Return (X, Y) of the center of cell containing provided text 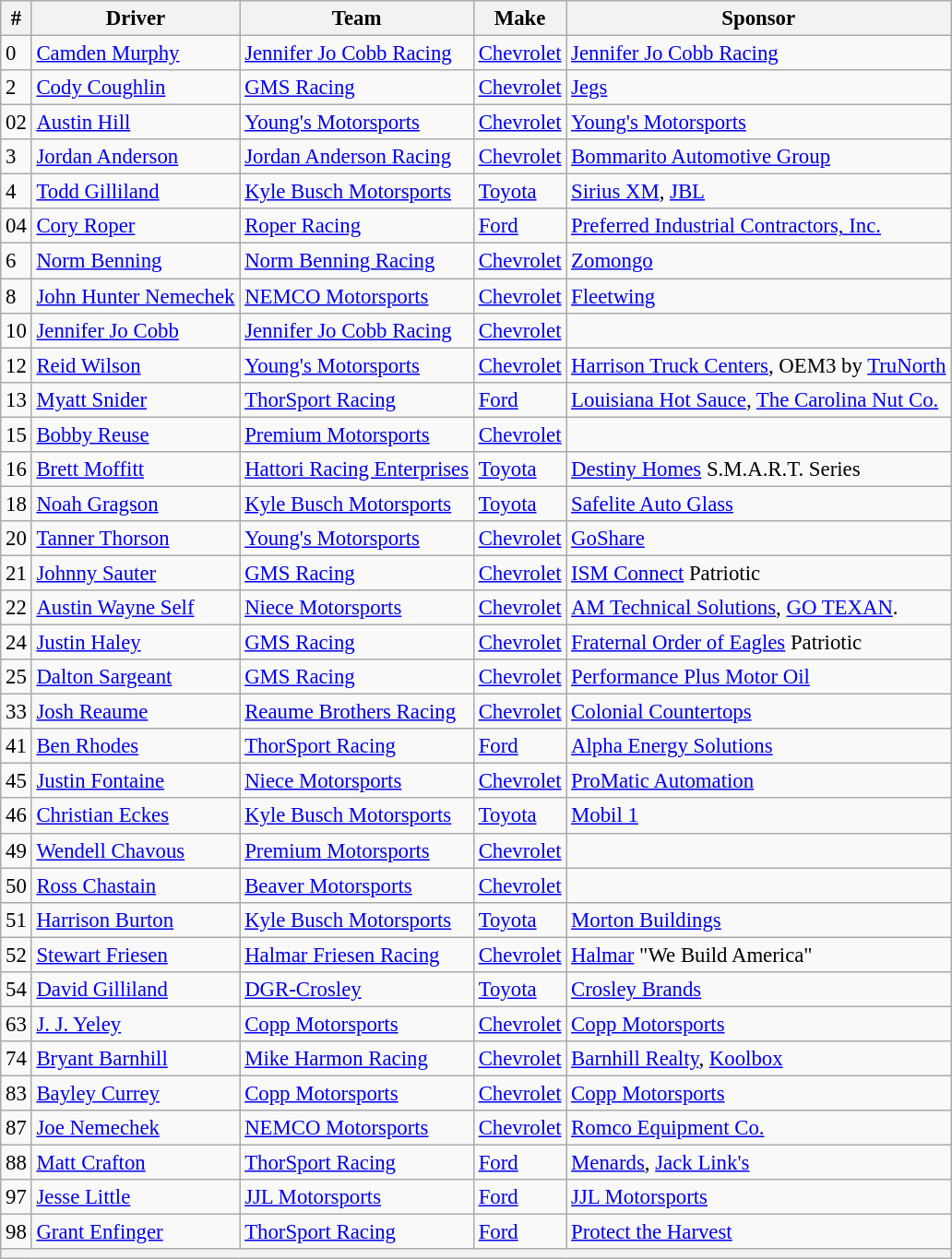
Austin Wayne Self (136, 608)
Norm Benning Racing (357, 261)
Stewart Friesen (136, 955)
Halmar "We Build America" (758, 955)
Ben Rhodes (136, 746)
Noah Gragson (136, 504)
22 (17, 608)
Halmar Friesen Racing (357, 955)
25 (17, 677)
Christian Eckes (136, 816)
Harrison Burton (136, 920)
ProMatic Automation (758, 781)
Preferred Industrial Contractors, Inc. (758, 226)
Todd Gilliland (136, 192)
Sirius XM, JBL (758, 192)
12 (17, 365)
Make (519, 18)
4 (17, 192)
Bryant Barnhill (136, 1059)
6 (17, 261)
Mike Harmon Racing (357, 1059)
Camden Murphy (136, 53)
J. J. Yeley (136, 1024)
Hattori Racing Enterprises (357, 469)
Romco Equipment Co. (758, 1128)
# (17, 18)
0 (17, 53)
Ross Chastain (136, 885)
2 (17, 88)
Myatt Snider (136, 399)
Fleetwing (758, 296)
10 (17, 330)
AM Technical Solutions, GO TEXAN. (758, 608)
Sponsor (758, 18)
Morton Buildings (758, 920)
Dalton Sargeant (136, 677)
Joe Nemechek (136, 1128)
Bommarito Automotive Group (758, 157)
88 (17, 1163)
52 (17, 955)
Protect the Harvest (758, 1232)
Bobby Reuse (136, 434)
8 (17, 296)
Crosley Brands (758, 990)
Jesse Little (136, 1197)
Safelite Auto Glass (758, 504)
Driver (136, 18)
15 (17, 434)
54 (17, 990)
Zomongo (758, 261)
3 (17, 157)
51 (17, 920)
20 (17, 539)
Jordan Anderson Racing (357, 157)
Justin Haley (136, 643)
John Hunter Nemechek (136, 296)
Harrison Truck Centers, OEM3 by TruNorth (758, 365)
21 (17, 573)
Cory Roper (136, 226)
DGR-Crosley (357, 990)
Wendell Chavous (136, 850)
Roper Racing (357, 226)
16 (17, 469)
Tanner Thorson (136, 539)
Austin Hill (136, 123)
Johnny Sauter (136, 573)
24 (17, 643)
98 (17, 1232)
GoShare (758, 539)
45 (17, 781)
Alpha Energy Solutions (758, 746)
Team (357, 18)
David Gilliland (136, 990)
Beaver Motorsports (357, 885)
Bayley Currey (136, 1093)
Matt Crafton (136, 1163)
87 (17, 1128)
49 (17, 850)
97 (17, 1197)
41 (17, 746)
Reaume Brothers Racing (357, 712)
Jennifer Jo Cobb (136, 330)
04 (17, 226)
Menards, Jack Link's (758, 1163)
83 (17, 1093)
Norm Benning (136, 261)
Performance Plus Motor Oil (758, 677)
Grant Enfinger (136, 1232)
Fraternal Order of Eagles Patriotic (758, 643)
50 (17, 885)
Destiny Homes S.M.A.R.T. Series (758, 469)
46 (17, 816)
18 (17, 504)
Jordan Anderson (136, 157)
33 (17, 712)
74 (17, 1059)
ISM Connect Patriotic (758, 573)
Reid Wilson (136, 365)
Louisiana Hot Sauce, The Carolina Nut Co. (758, 399)
Mobil 1 (758, 816)
Cody Coughlin (136, 88)
63 (17, 1024)
Justin Fontaine (136, 781)
Colonial Countertops (758, 712)
Brett Moffitt (136, 469)
Jegs (758, 88)
13 (17, 399)
02 (17, 123)
Josh Reaume (136, 712)
Barnhill Realty, Koolbox (758, 1059)
